Locate the cell with the specified text and output its [X, Y] center coordinate. 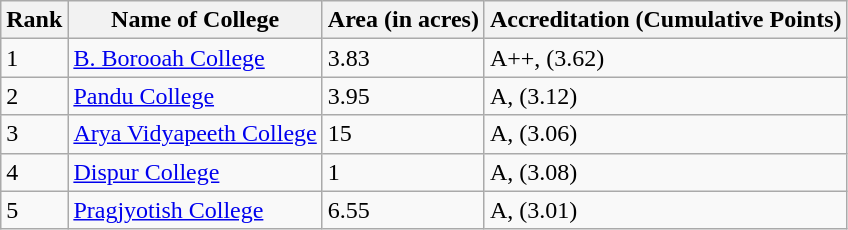
Rank [34, 20]
A++, (3.62) [666, 58]
4 [34, 172]
15 [403, 134]
Pragjyotish College [195, 210]
Arya Vidyapeeth College [195, 134]
Dispur College [195, 172]
3.83 [403, 58]
2 [34, 96]
Accreditation (Cumulative Points) [666, 20]
Pandu College [195, 96]
A, (3.12) [666, 96]
6.55 [403, 210]
3 [34, 134]
Name of College [195, 20]
Area (in acres) [403, 20]
B. Borooah College [195, 58]
5 [34, 210]
A, (3.06) [666, 134]
3.95 [403, 96]
A, (3.01) [666, 210]
A, (3.08) [666, 172]
